Locate the cell with the specified text and output its (X, Y) center coordinate. 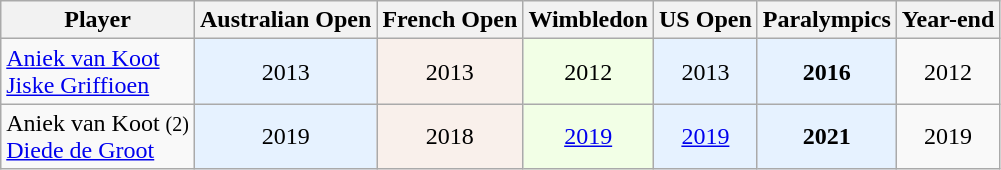
2021 (826, 136)
Player (98, 20)
Australian Open (285, 20)
French Open (450, 20)
Aniek van Koot Jiske Griffioen (98, 72)
US Open (706, 20)
Aniek van Koot (2) Diede de Groot (98, 136)
2018 (450, 136)
Year-end (948, 20)
Paralympics (826, 20)
Wimbledon (588, 20)
2016 (826, 72)
